Detect which cell encompasses the target text, then output its (x, y) center coordinate. 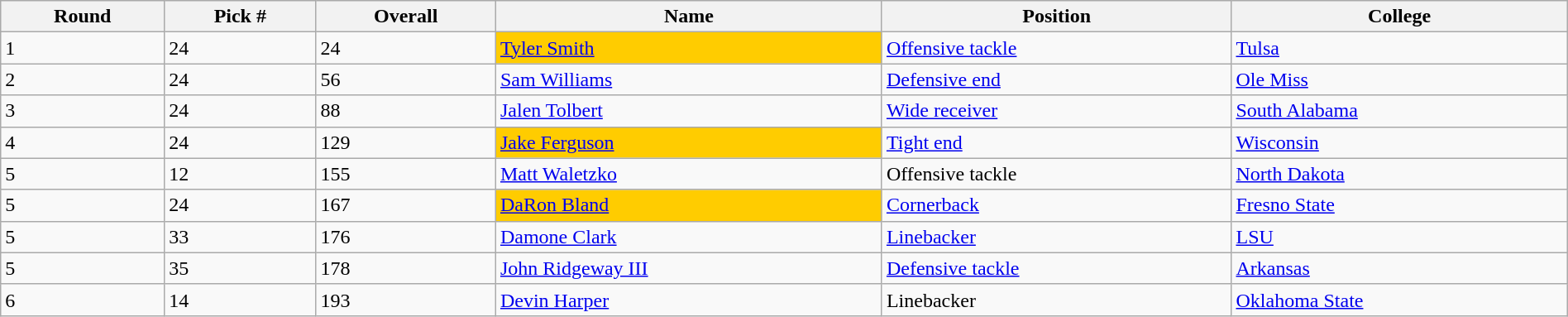
South Alabama (1399, 111)
35 (240, 268)
North Dakota (1399, 174)
Fresno State (1399, 205)
Damone Clark (688, 237)
Arkansas (1399, 268)
Tyler Smith (688, 48)
Sam Williams (688, 79)
Position (1057, 17)
DaRon Bland (688, 205)
Cornerback (1057, 205)
College (1399, 17)
56 (406, 79)
John Ridgeway III (688, 268)
Devin Harper (688, 300)
Defensive tackle (1057, 268)
LSU (1399, 237)
Jake Ferguson (688, 142)
Tight end (1057, 142)
88 (406, 111)
4 (83, 142)
178 (406, 268)
Name (688, 17)
Wide receiver (1057, 111)
Matt Waletzko (688, 174)
Wisconsin (1399, 142)
129 (406, 142)
Defensive end (1057, 79)
1 (83, 48)
33 (240, 237)
155 (406, 174)
Jalen Tolbert (688, 111)
Overall (406, 17)
Ole Miss (1399, 79)
167 (406, 205)
3 (83, 111)
2 (83, 79)
Oklahoma State (1399, 300)
Round (83, 17)
Tulsa (1399, 48)
Pick # (240, 17)
176 (406, 237)
6 (83, 300)
193 (406, 300)
12 (240, 174)
14 (240, 300)
